Find where the given text appears and provide that cell's center as [x, y] coordinate. 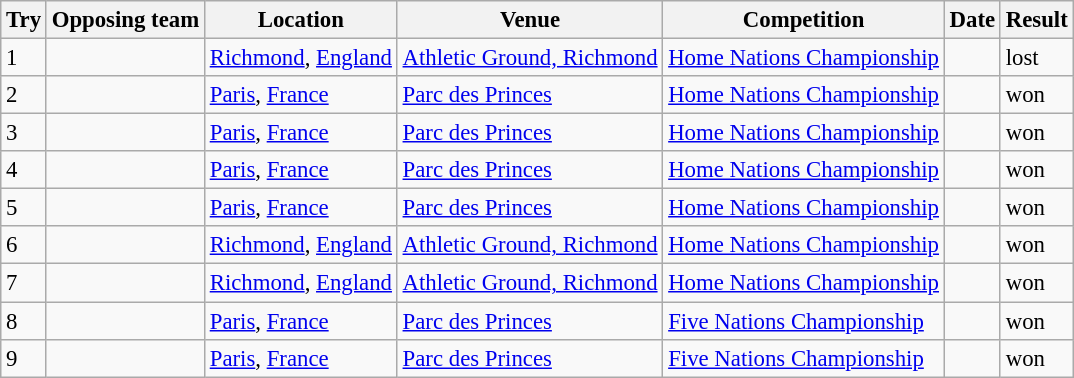
Opposing team [125, 20]
Venue [530, 20]
Location [300, 20]
3 [24, 133]
8 [24, 321]
4 [24, 170]
Competition [804, 20]
Date [972, 20]
5 [24, 208]
7 [24, 283]
1 [24, 58]
lost [1036, 58]
6 [24, 245]
Try [24, 20]
9 [24, 358]
Result [1036, 20]
2 [24, 95]
